Determine the (x, y) coordinate at the center of the cell enclosing the given text.  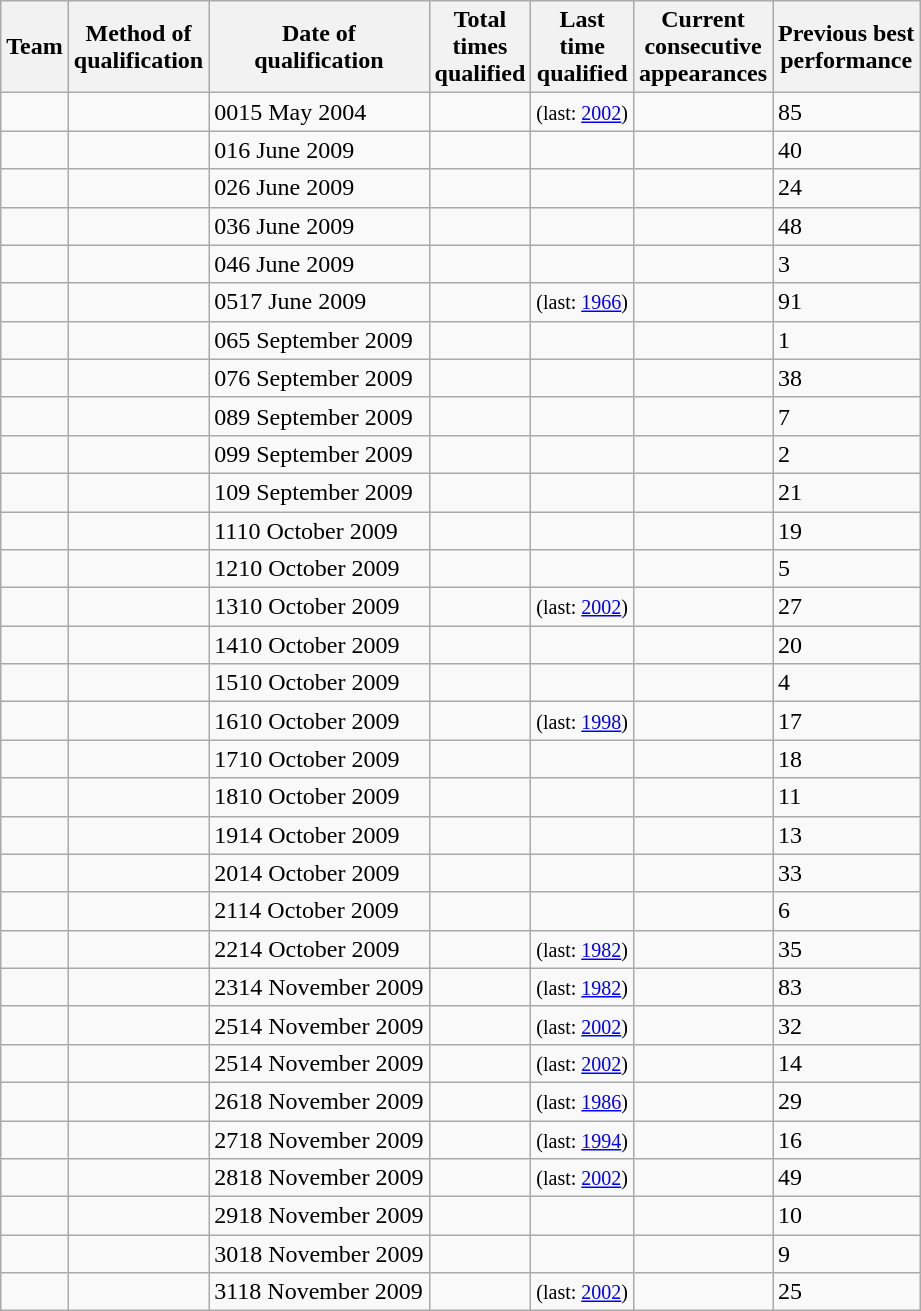
18 (846, 759)
2 (846, 454)
85 (846, 112)
Previous bestperformance (846, 47)
83 (846, 987)
10 (846, 1216)
1410 October 2009 (319, 645)
2214 October 2009 (319, 949)
7 (846, 416)
3118 November 2009 (319, 1292)
27 (846, 607)
32 (846, 1025)
0517 June 2009 (319, 302)
Method ofqualification (138, 47)
036 June 2009 (319, 226)
11 (846, 797)
(last: 1986) (582, 1101)
Currentconsecutiveappearances (704, 47)
4 (846, 683)
2918 November 2009 (319, 1216)
2114 October 2009 (319, 911)
1610 October 2009 (319, 721)
Date ofqualification (319, 47)
20 (846, 645)
1810 October 2009 (319, 797)
2314 November 2009 (319, 987)
076 September 2009 (319, 378)
14 (846, 1063)
38 (846, 378)
49 (846, 1178)
5 (846, 569)
13 (846, 835)
3018 November 2009 (319, 1254)
026 June 2009 (319, 188)
29 (846, 1101)
1310 October 2009 (319, 607)
(last: 1998) (582, 721)
21 (846, 492)
2818 November 2009 (319, 1178)
109 September 2009 (319, 492)
099 September 2009 (319, 454)
016 June 2009 (319, 150)
1110 October 2009 (319, 531)
1 (846, 340)
Lasttimequalified (582, 47)
2618 November 2009 (319, 1101)
16 (846, 1139)
33 (846, 873)
48 (846, 226)
Team (35, 47)
9 (846, 1254)
91 (846, 302)
35 (846, 949)
0015 May 2004 (319, 112)
1710 October 2009 (319, 759)
046 June 2009 (319, 264)
3 (846, 264)
24 (846, 188)
1914 October 2009 (319, 835)
25 (846, 1292)
1210 October 2009 (319, 569)
6 (846, 911)
1510 October 2009 (319, 683)
(last: 1994) (582, 1139)
Totaltimesqualified (480, 47)
2014 October 2009 (319, 873)
17 (846, 721)
065 September 2009 (319, 340)
2718 November 2009 (319, 1139)
(last: 1966) (582, 302)
40 (846, 150)
089 September 2009 (319, 416)
19 (846, 531)
